Search for the cell housing the specified text and yield its [x, y] center coordinate. 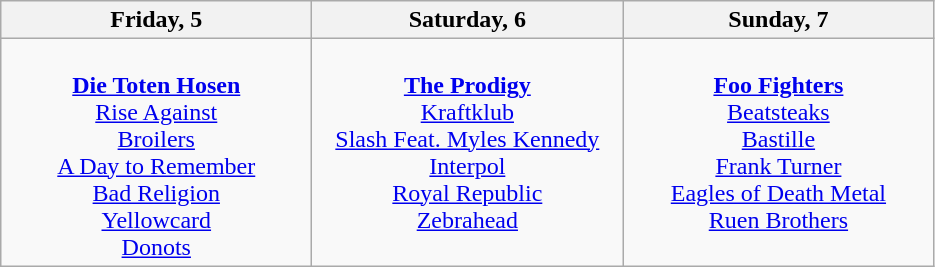
Sunday, 7 [778, 20]
Foo Fighters Beatsteaks Bastille Frank Turner Eagles of Death Metal Ruen Brothers [778, 152]
The Prodigy Kraftklub Slash Feat. Myles Kennedy Interpol Royal Republic Zebrahead [468, 152]
Friday, 5 [156, 20]
Die Toten Hosen Rise Against Broilers A Day to Remember Bad Religion Yellowcard Donots [156, 152]
Saturday, 6 [468, 20]
